Output the [X, Y] coordinate of the center of the cell containing the given text.  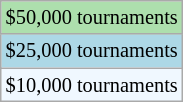
$50,000 tournaments [92, 17]
$25,000 tournaments [92, 51]
$10,000 tournaments [92, 85]
